Output the (X, Y) coordinate of the center of the cell containing the given text.  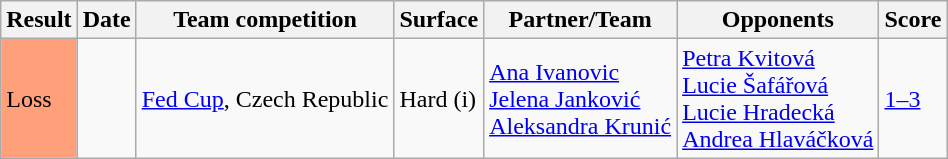
Result (39, 20)
Ana Ivanovic Jelena Janković Aleksandra Krunić (580, 98)
Partner/Team (580, 20)
Fed Cup, Czech Republic (265, 98)
Hard (i) (439, 98)
1–3 (913, 98)
Opponents (778, 20)
Surface (439, 20)
Loss (39, 98)
Petra Kvitová Lucie Šafářová Lucie Hradecká Andrea Hlaváčková (778, 98)
Date (106, 20)
Team competition (265, 20)
Score (913, 20)
